Search for the cell housing the specified text and yield its (X, Y) center coordinate. 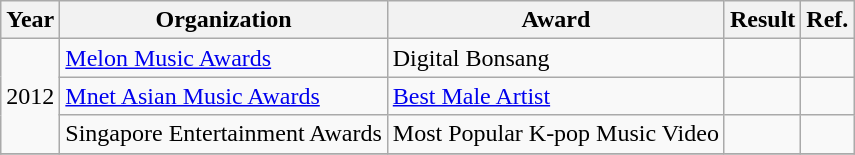
Most Popular K-pop Music Video (556, 134)
Award (556, 20)
Result (762, 20)
Year (30, 20)
Singapore Entertainment Awards (224, 134)
Best Male Artist (556, 96)
Ref. (828, 20)
Mnet Asian Music Awards (224, 96)
Melon Music Awards (224, 58)
2012 (30, 96)
Digital Bonsang (556, 58)
Organization (224, 20)
